For the text-containing cell, return its midpoint in (x, y) coordinate format. 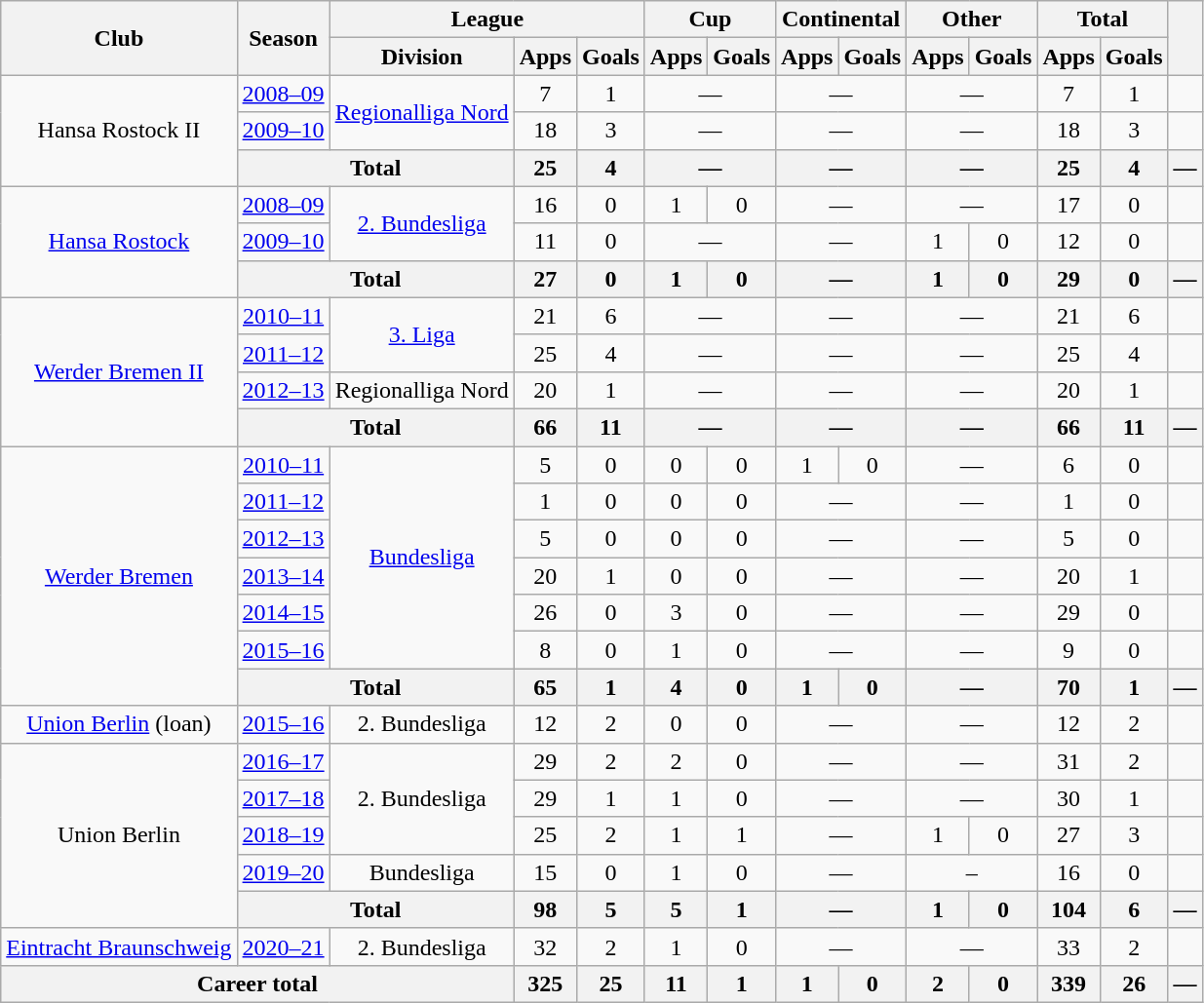
33 (1068, 946)
Career total (257, 984)
8 (545, 650)
2017–18 (283, 798)
Cup (710, 19)
31 (1068, 761)
98 (545, 909)
104 (1068, 909)
2016–17 (283, 761)
32 (545, 946)
2018–19 (283, 835)
Other (972, 19)
15 (545, 872)
Union Berlin (119, 835)
Club (119, 38)
Division (421, 57)
League (487, 19)
9 (1068, 650)
325 (545, 984)
30 (1068, 798)
Union Berlin (loan) (119, 724)
70 (1068, 687)
Hansa Rostock (119, 242)
Hansa Rostock II (119, 131)
17 (1068, 205)
Werder Bremen (119, 576)
Continental (841, 19)
2019–20 (283, 872)
2020–21 (283, 946)
339 (1068, 984)
Eintracht Braunschweig (119, 946)
Werder Bremen II (119, 371)
2013–14 (283, 576)
2014–15 (283, 613)
Season (283, 38)
– (972, 872)
3. Liga (421, 334)
65 (545, 687)
